Provide the (x, y) coordinate of the cell's center where the given text is located.  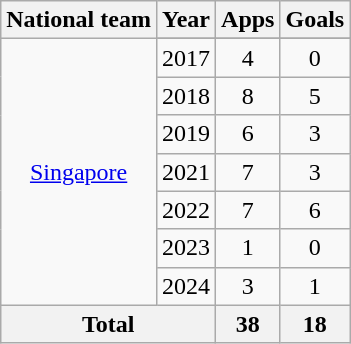
2019 (186, 134)
2018 (186, 96)
2021 (186, 172)
4 (248, 58)
Singapore (79, 172)
Year (186, 20)
Goals (315, 20)
Apps (248, 20)
Total (108, 324)
2024 (186, 286)
38 (248, 324)
18 (315, 324)
2023 (186, 248)
8 (248, 96)
2017 (186, 58)
5 (315, 96)
2022 (186, 210)
National team (79, 20)
